Output the (x, y) coordinate of the center of the cell containing the given text.  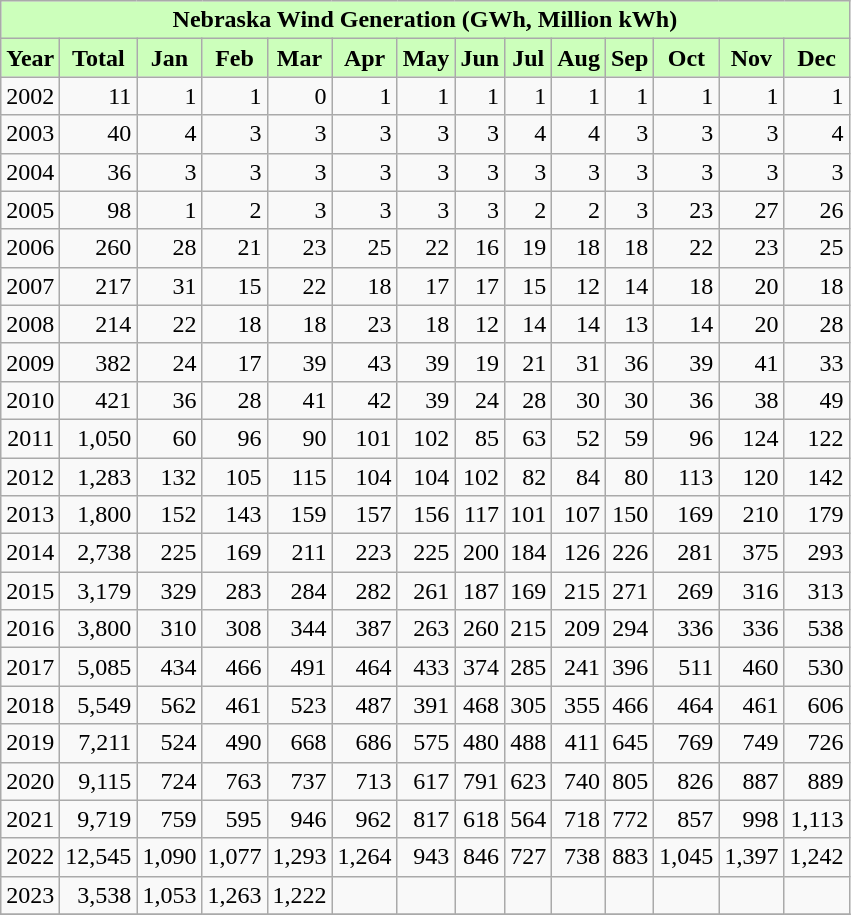
Apr (364, 58)
42 (364, 400)
269 (686, 591)
313 (816, 591)
480 (480, 743)
749 (752, 743)
2023 (30, 895)
285 (528, 667)
124 (752, 438)
998 (752, 819)
294 (629, 629)
3,179 (98, 591)
310 (170, 629)
387 (364, 629)
2011 (30, 438)
575 (426, 743)
Aug (579, 58)
63 (528, 438)
738 (579, 857)
113 (686, 477)
122 (816, 438)
396 (629, 667)
562 (170, 705)
3,800 (98, 629)
623 (528, 781)
159 (300, 515)
0 (300, 96)
488 (528, 743)
1,264 (364, 857)
80 (629, 477)
1,113 (816, 819)
2013 (30, 515)
523 (300, 705)
157 (364, 515)
16 (480, 248)
887 (752, 781)
13 (629, 324)
737 (300, 781)
2005 (30, 210)
2007 (30, 286)
421 (98, 400)
184 (528, 553)
282 (364, 591)
617 (426, 781)
946 (300, 819)
618 (480, 819)
329 (170, 591)
2008 (30, 324)
564 (528, 819)
1,045 (686, 857)
90 (300, 438)
107 (579, 515)
411 (579, 743)
763 (234, 781)
645 (629, 743)
52 (579, 438)
2009 (30, 362)
726 (816, 743)
2004 (30, 172)
211 (300, 553)
126 (579, 553)
2018 (30, 705)
38 (752, 400)
117 (480, 515)
595 (234, 819)
156 (426, 515)
724 (170, 781)
433 (426, 667)
2012 (30, 477)
120 (752, 477)
1,050 (98, 438)
143 (234, 515)
524 (170, 743)
511 (686, 667)
434 (170, 667)
491 (300, 667)
281 (686, 553)
316 (752, 591)
2010 (30, 400)
Feb (234, 58)
3,538 (98, 895)
Sep (629, 58)
817 (426, 819)
490 (234, 743)
263 (426, 629)
2,738 (98, 553)
2022 (30, 857)
1,397 (752, 857)
791 (480, 781)
179 (816, 515)
150 (629, 515)
530 (816, 667)
727 (528, 857)
9,719 (98, 819)
1,242 (816, 857)
962 (364, 819)
1,263 (234, 895)
Oct (686, 58)
59 (629, 438)
857 (686, 819)
Year (30, 58)
82 (528, 477)
826 (686, 781)
1,283 (98, 477)
1,090 (170, 857)
271 (629, 591)
375 (752, 553)
2014 (30, 553)
2015 (30, 591)
374 (480, 667)
209 (579, 629)
1,293 (300, 857)
668 (300, 743)
769 (686, 743)
2019 (30, 743)
740 (579, 781)
241 (579, 667)
1,077 (234, 857)
Total (98, 58)
305 (528, 705)
132 (170, 477)
889 (816, 781)
391 (426, 705)
293 (816, 553)
846 (480, 857)
2021 (30, 819)
Jul (528, 58)
105 (234, 477)
60 (170, 438)
5,549 (98, 705)
40 (98, 134)
2016 (30, 629)
115 (300, 477)
2003 (30, 134)
152 (170, 515)
538 (816, 629)
2020 (30, 781)
805 (629, 781)
606 (816, 705)
883 (629, 857)
1,222 (300, 895)
98 (98, 210)
355 (579, 705)
226 (629, 553)
468 (480, 705)
686 (364, 743)
217 (98, 286)
2006 (30, 248)
460 (752, 667)
11 (98, 96)
308 (234, 629)
759 (170, 819)
5,085 (98, 667)
187 (480, 591)
Jun (480, 58)
142 (816, 477)
200 (480, 553)
718 (579, 819)
382 (98, 362)
713 (364, 781)
43 (364, 362)
12,545 (98, 857)
2017 (30, 667)
84 (579, 477)
943 (426, 857)
Jan (170, 58)
1,800 (98, 515)
261 (426, 591)
85 (480, 438)
210 (752, 515)
1,053 (170, 895)
344 (300, 629)
7,211 (98, 743)
284 (300, 591)
223 (364, 553)
Nebraska Wind Generation (GWh, Million kWh) (425, 20)
9,115 (98, 781)
2002 (30, 96)
27 (752, 210)
26 (816, 210)
Nov (752, 58)
487 (364, 705)
214 (98, 324)
May (426, 58)
Dec (816, 58)
Mar (300, 58)
772 (629, 819)
283 (234, 591)
33 (816, 362)
49 (816, 400)
